Return [X, Y] of the center of cell containing provided text 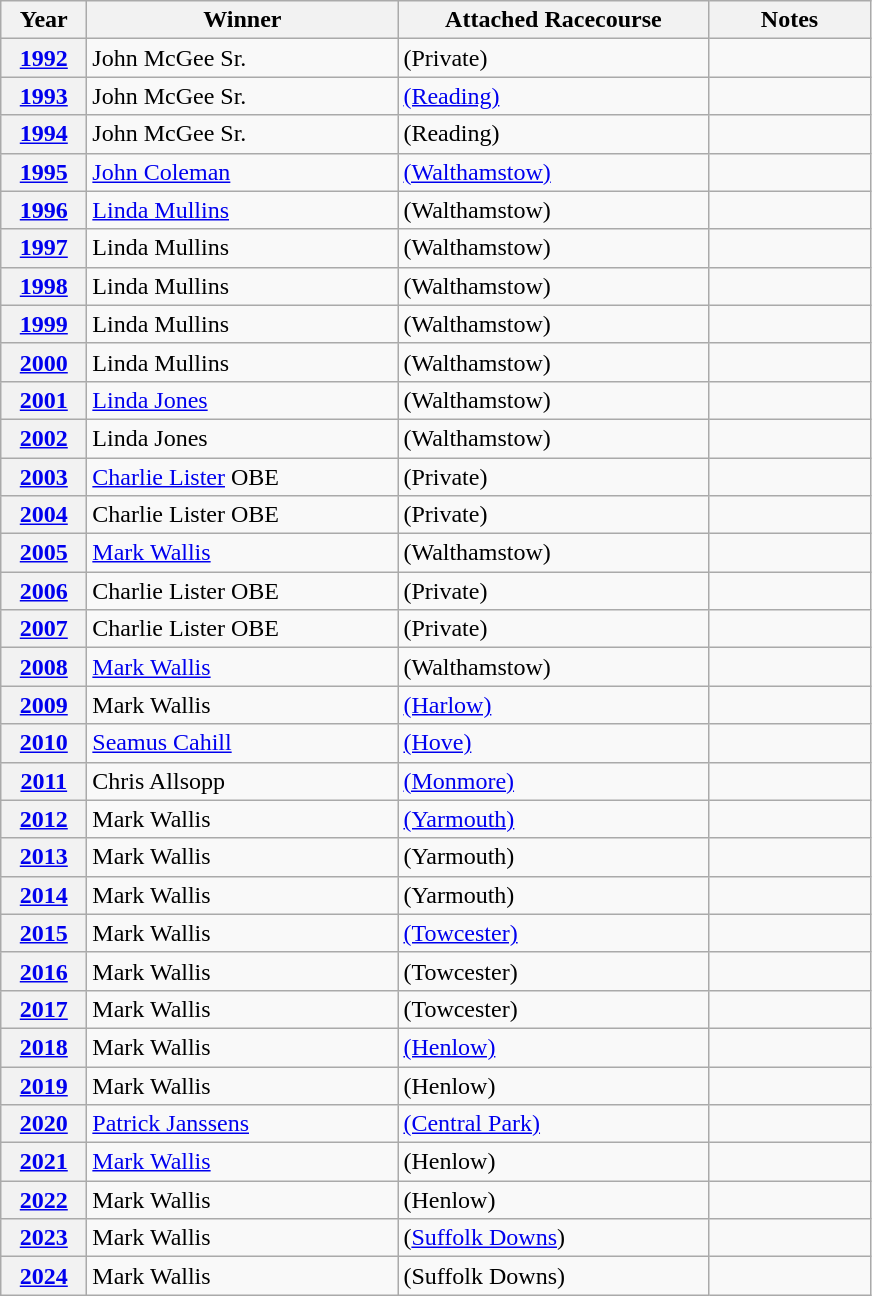
2022 [44, 1200]
2001 [44, 400]
1992 [44, 58]
Chris Allsopp [242, 781]
1998 [44, 286]
Attached Racecourse [554, 20]
2021 [44, 1162]
1994 [44, 134]
2006 [44, 591]
2018 [44, 1047]
2005 [44, 553]
1996 [44, 210]
2013 [44, 857]
2009 [44, 705]
2017 [44, 1009]
1993 [44, 96]
2016 [44, 971]
Year [44, 20]
2003 [44, 477]
2010 [44, 743]
Notes [790, 20]
(Central Park) [554, 1124]
2023 [44, 1238]
John Coleman [242, 172]
Winner [242, 20]
1999 [44, 324]
2024 [44, 1276]
2014 [44, 895]
1997 [44, 248]
Patrick Janssens [242, 1124]
2007 [44, 629]
2004 [44, 515]
1995 [44, 172]
(Monmore) [554, 781]
Seamus Cahill [242, 743]
2019 [44, 1085]
2015 [44, 933]
2002 [44, 438]
2020 [44, 1124]
(Harlow) [554, 705]
(Hove) [554, 743]
2008 [44, 667]
2000 [44, 362]
2011 [44, 781]
2012 [44, 819]
